Identify which cell holds the provided text, then report its (X, Y) central coordinate. 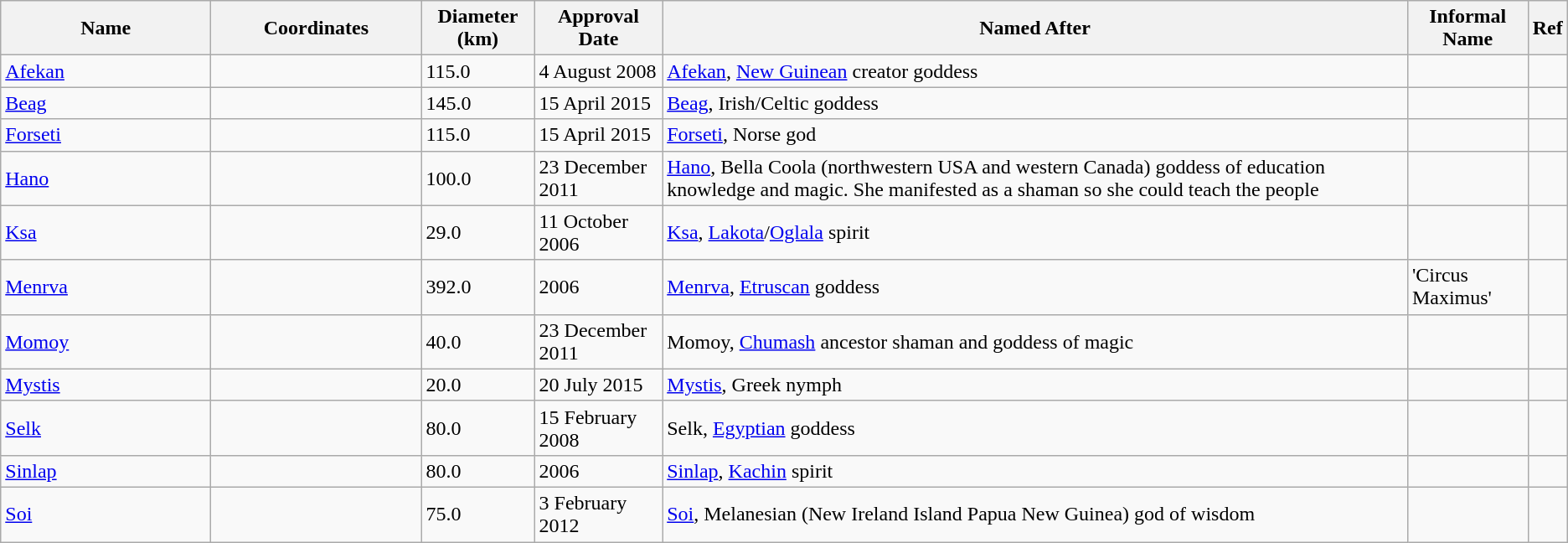
Menrva, Etruscan goddess (1035, 287)
Forseti (106, 135)
Forseti, Norse god (1035, 135)
Soi, Melanesian (New Ireland Island Papua New Guinea) god of wisdom (1035, 515)
Momoy, Chumash ancestor shaman and goddess of magic (1035, 342)
Diameter (km) (477, 28)
15 February 2008 (598, 427)
Afekan, New Guinean creator goddess (1035, 71)
145.0 (477, 103)
29.0 (477, 233)
75.0 (477, 515)
Mystis (106, 385)
392.0 (477, 287)
Afekan (106, 71)
Ref (1548, 28)
Beag, Irish/Celtic goddess (1035, 103)
3 February 2012 (598, 515)
Sinlap, Kachin spirit (1035, 471)
Informal Name (1467, 28)
11 October 2006 (598, 233)
Named After (1035, 28)
4 August 2008 (598, 71)
20.0 (477, 385)
100.0 (477, 178)
Hano (106, 178)
Beag (106, 103)
20 July 2015 (598, 385)
Selk, Egyptian goddess (1035, 427)
Approval Date (598, 28)
Soi (106, 515)
Name (106, 28)
Mystis, Greek nymph (1035, 385)
Ksa, Lakota/Oglala spirit (1035, 233)
Menrva (106, 287)
Sinlap (106, 471)
Momoy (106, 342)
Selk (106, 427)
40.0 (477, 342)
Coordinates (317, 28)
Ksa (106, 233)
'Circus Maximus' (1467, 287)
